Locate the cell with the specified text and output its [x, y] center coordinate. 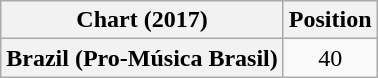
Chart (2017) [142, 20]
Brazil (Pro-Música Brasil) [142, 58]
40 [330, 58]
Position [330, 20]
